Pinpoint the cell where the given text exists, returning its [X, Y] midpoint coordinate. 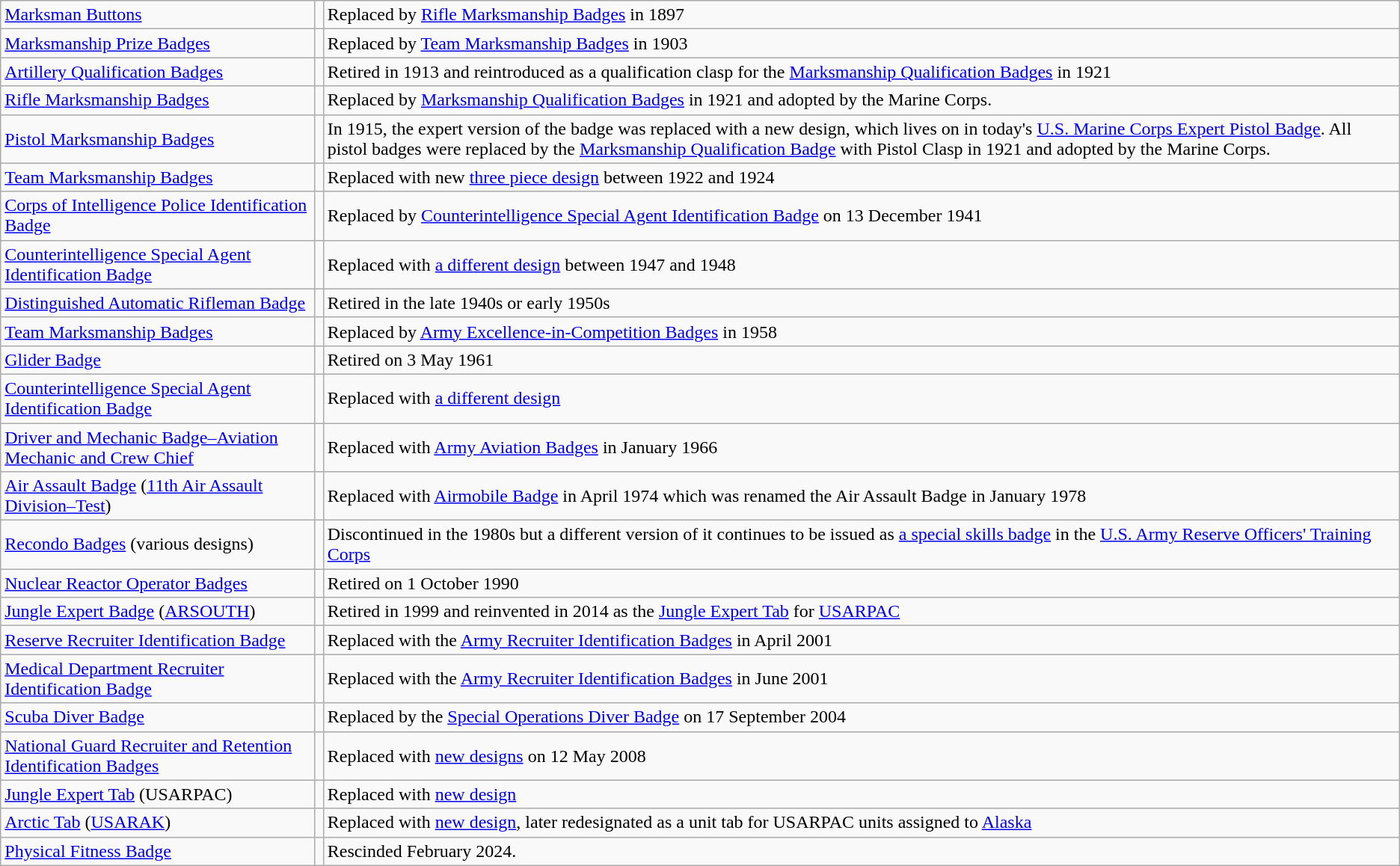
Replaced with Airmobile Badge in April 1974 which was renamed the Air Assault Badge in January 1978 [862, 497]
Replaced with the Army Recruiter Identification Badges in June 2001 [862, 679]
Medical Department Recruiter Identification Badge [158, 679]
Retired on 3 May 1961 [862, 360]
Marksman Buttons [158, 15]
Physical Fitness Badge [158, 851]
Replaced with new three piece design between 1922 and 1924 [862, 177]
Replaced with the Army Recruiter Identification Badges in April 2001 [862, 640]
Retired on 1 October 1990 [862, 583]
Pistol Marksmanship Badges [158, 139]
Replaced by Counterintelligence Special Agent Identification Badge on 13 December 1941 [862, 215]
Replaced with Army Aviation Badges in January 1966 [862, 447]
Arctic Tab (USARAK) [158, 823]
Corps of Intelligence Police Identification Badge [158, 215]
Retired in 1913 and reintroduced as a qualification clasp for the Marksmanship Qualification Badges in 1921 [862, 72]
Replaced by Team Marksmanship Badges in 1903 [862, 43]
Replaced with new design [862, 794]
Replaced with a different design [862, 398]
Distinguished Automatic Rifleman Badge [158, 303]
Retired in the late 1940s or early 1950s [862, 303]
Scuba Diver Badge [158, 717]
Air Assault Badge (11th Air Assault Division–Test) [158, 497]
Replaced by Rifle Marksmanship Badges in 1897 [862, 15]
National Guard Recruiter and Retention Identification Badges [158, 755]
Retired in 1999 and reinvented in 2014 as the Jungle Expert Tab for USARPAC [862, 612]
Replaced with new designs on 12 May 2008 [862, 755]
Jungle Expert Badge (ARSOUTH) [158, 612]
Glider Badge [158, 360]
Replaced by the Special Operations Diver Badge on 17 September 2004 [862, 717]
Artillery Qualification Badges [158, 72]
Reserve Recruiter Identification Badge [158, 640]
Replaced by Army Excellence-in-Competition Badges in 1958 [862, 331]
Replaced with a different design between 1947 and 1948 [862, 265]
Rescinded February 2024. [862, 851]
Marksmanship Prize Badges [158, 43]
Jungle Expert Tab (USARPAC) [158, 794]
Replaced by Marksmanship Qualification Badges in 1921 and adopted by the Marine Corps. [862, 100]
Rifle Marksmanship Badges [158, 100]
Recondo Badges (various designs) [158, 544]
Replaced with new design, later redesignated as a unit tab for USARPAC units assigned to Alaska [862, 823]
Nuclear Reactor Operator Badges [158, 583]
Driver and Mechanic Badge–Aviation Mechanic and Crew Chief [158, 447]
